Return the (X, Y) coordinate for the center point of the cell that contains the specified text.  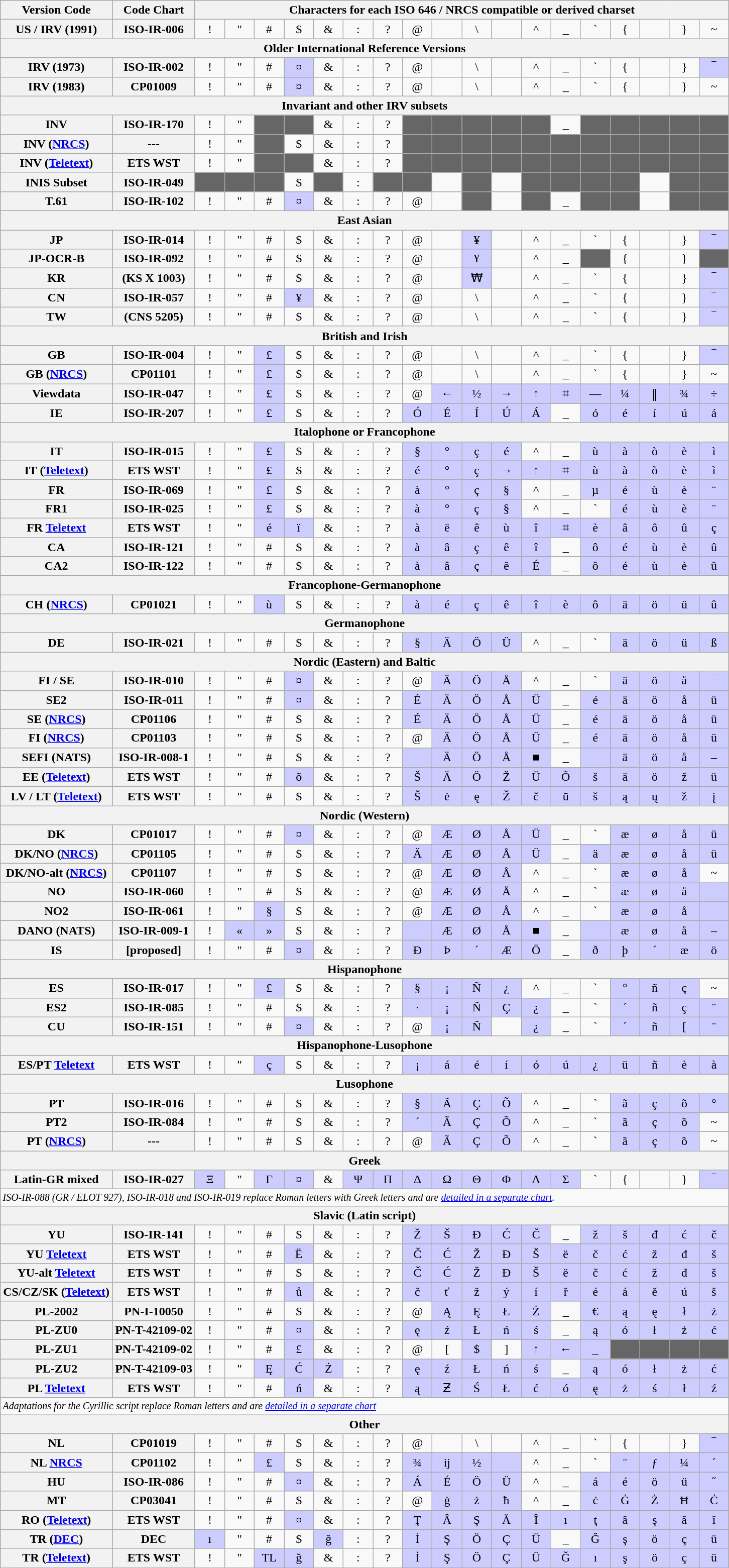
ISO-IR-016 (154, 1103)
YU (56, 1234)
Viewdata (56, 394)
ħ (506, 1501)
Γ (269, 1180)
Lusophone (365, 1084)
ISO-IR-008-1 (154, 758)
Hispanophone (365, 969)
IE (56, 413)
ISO-IR-009-1 (154, 930)
ě (655, 1292)
ISO-IR-085 (154, 1007)
DK/NO (NRCS) (56, 854)
ð (595, 950)
Π (388, 1180)
IRV (1973) (56, 67)
T.61 (56, 201)
ISO-IR-027 (154, 1180)
SE2 (56, 700)
CP01105 (154, 854)
Ă (506, 1520)
ß (714, 643)
LV / LT (Teletext) (56, 796)
µ (595, 489)
NO2 (56, 911)
» (269, 930)
DANO (NATS) (56, 930)
· (418, 1007)
PT (NRCS) (56, 1141)
Þ (447, 950)
Ë (299, 1253)
TL (269, 1558)
YU-alt Teletext (56, 1273)
CP01103 (154, 738)
SEFI (NATS) (56, 758)
ISO-IR-021 (154, 643)
TW (56, 317)
þ (625, 950)
British and Irish (365, 336)
Ħ (684, 1501)
Ξ (210, 1180)
DEC (154, 1539)
PL-ZU2 (56, 1369)
SE (NRCS) (56, 719)
CP01019 (154, 1443)
CA (56, 547)
Ð (418, 950)
ů (299, 1292)
IS (56, 950)
ė (447, 796)
ISO-IR-151 (154, 1026)
INV (56, 125)
ES/PT Teletext (56, 1065)
Â (447, 1520)
― (595, 394)
Adaptations for the Cyrillic script replace Roman letters and are detailed in a separate chart (365, 1406)
CP01106 (154, 719)
DK/NO-alt (NRCS) (56, 873)
Î (536, 1520)
JP-OCR-B (56, 259)
ISO-IR-170 (154, 125)
IRV (1983) (56, 86)
DE (56, 643)
Older International Reference Versions (365, 48)
[proposed] (154, 950)
Ţ (418, 1520)
ř (565, 1292)
Φ (506, 1180)
Ω (447, 1180)
PT (56, 1103)
ISO-IR-010 (154, 681)
(CNS 5205) (154, 317)
Germanophone (365, 623)
PL-2002 (56, 1311)
FR (56, 489)
Ś (477, 1388)
JP (56, 240)
ISO-IR-025 (154, 508)
CU (56, 1026)
FR1 (56, 508)
ISO-IR-092 (154, 259)
ƒ (655, 1462)
GB (56, 355)
Λ (536, 1180)
CP01102 (154, 1462)
ISO-IR-004 (154, 355)
ISO-IR-017 (154, 988)
ISO-IR-006 (154, 29)
NL NRCS (56, 1462)
ISO-IR-014 (154, 240)
ISO-IR-122 (154, 566)
ISO-IR-061 (154, 911)
ISO-IR-084 (154, 1122)
East Asian (365, 220)
˝ (714, 1482)
Code Chart (154, 10)
NL (56, 1443)
Ċ (714, 1501)
GB (NRCS) (56, 374)
ISO-IR-086 (154, 1482)
Other (365, 1424)
ï (299, 528)
FI / SE (56, 681)
Í (477, 413)
į (714, 796)
Greek (365, 1160)
YU Teletext (56, 1253)
CS/CZ/SK (Teletext) (56, 1292)
Characters for each ISO 646 / NRCS compatible or derived charset (462, 10)
Invariant and other IRV subsets (365, 106)
Italophone or Francophone (365, 432)
INIS Subset (56, 182)
ý (506, 1292)
ISO-IR-057 (154, 297)
ISO-IR-088 (GR / ELOT 927), ISO-IR-018 and ISO-IR-019 replace Roman letters with Greek letters and are detailed in a separate chart. (365, 1198)
FI (NRCS) (56, 738)
ES (56, 988)
CP01021 (154, 604)
ISO-IR-102 (154, 201)
Nordic (Eastern) and Baltic (365, 662)
TR (DEC) (56, 1539)
MT (56, 1501)
ġ (447, 1501)
Ƶ (447, 1388)
Σ (565, 1180)
ISO-IR-141 (154, 1234)
ţ (595, 1520)
NO (56, 892)
IT (Teletext) (56, 470)
INV (NRCS) (56, 144)
CA2 (56, 566)
CP01101 (154, 374)
ų (655, 796)
PN⁠-⁠T⁠-⁠42109-03 (154, 1369)
Slavic (Latin script) (365, 1215)
CN (56, 297)
ū (565, 796)
(KS X 1003) (154, 278)
ISO-IR-015 (154, 451)
₩ (477, 278)
EE (Teletext) (56, 777)
ISO-IR-069 (154, 489)
DK (56, 834)
HU (56, 1482)
CH (NRCS) (56, 604)
÷ (714, 394)
Ú (506, 413)
Version Code (56, 10)
KR (56, 278)
Δ (418, 1180)
TR (Teletext) (56, 1558)
FR Teletext (56, 528)
Ą (447, 1311)
CP01107 (154, 873)
CP03041 (154, 1501)
CP01017 (154, 834)
PT2 (56, 1122)
INV (Teletext) (56, 163)
ISO-IR-002 (154, 67)
« (239, 930)
Θ (477, 1180)
Ψ (358, 1180)
ISO-IR-049 (154, 182)
Ġ (625, 1501)
ISO-IR-207 (154, 413)
PN⁠-⁠I-⁠10050 (154, 1311)
US / IRV (1991) (56, 29)
ISO-IR-060 (154, 892)
‖ (655, 394)
ĳ (447, 1462)
PL-ZU0 (56, 1330)
ISO-IR-121 (154, 547)
ISO-IR-047 (154, 394)
Hispanophone-Lusophone (365, 1046)
ES2 (56, 1007)
ISO-IR-011 (154, 700)
Latin-GR mixed (56, 1180)
ă (684, 1520)
Nordic (Western) (365, 815)
ċ (595, 1501)
] (506, 1349)
ť (447, 1292)
€ (595, 1311)
PL-ZU1 (56, 1349)
CP01009 (154, 86)
Francophone-Germanophone (365, 585)
Ó (418, 413)
IT (56, 451)
RO (Teletext) (56, 1520)
PL Teletext (56, 1388)
